Find where the given text appears and provide that cell's center as (X, Y) coordinate. 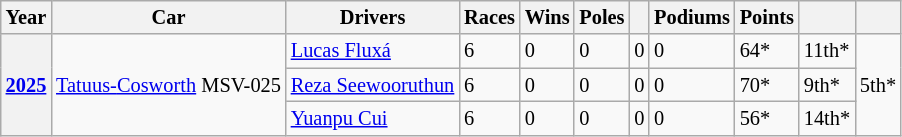
14th* (827, 118)
Tatuus-Cosworth MSV-025 (168, 84)
Races (490, 17)
Wins (548, 17)
Year (26, 17)
5th* (878, 84)
11th* (827, 51)
Reza Seewooruthun (372, 85)
Points (767, 17)
9th* (827, 85)
Podiums (692, 17)
Yuanpu Cui (372, 118)
70* (767, 85)
64* (767, 51)
Lucas Fluxá (372, 51)
Car (168, 17)
Drivers (372, 17)
Poles (602, 17)
56* (767, 118)
2025 (26, 84)
